Capture the cell that displays the provided text and extract its [X, Y] central coordinate. 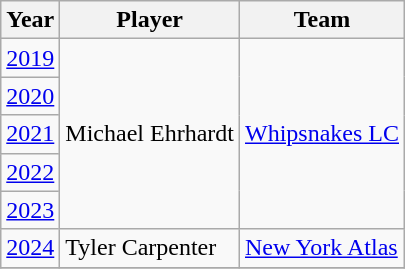
Michael Ehrhardt [150, 134]
2021 [30, 134]
Team [322, 20]
2023 [30, 210]
2019 [30, 58]
Whipsnakes LC [322, 134]
Tyler Carpenter [150, 248]
Year [30, 20]
Player [150, 20]
2024 [30, 248]
2020 [30, 96]
2022 [30, 172]
New York Atlas [322, 248]
